Search for the cell housing the specified text and yield its [x, y] center coordinate. 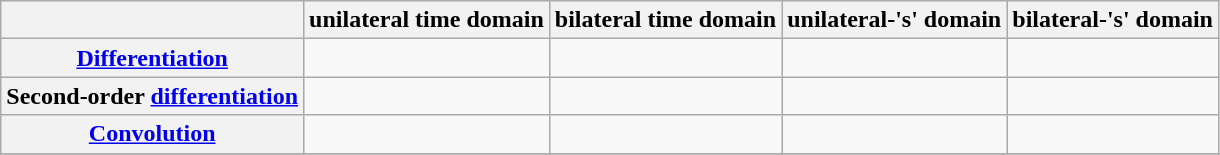
Second-order differentiation [152, 96]
bilateral time domain [665, 20]
bilateral-'s' domain [1113, 20]
unilateral time domain [427, 20]
Convolution [152, 134]
unilateral-'s' domain [894, 20]
Differentiation [152, 58]
